Identify which cell holds the provided text, then report its [X, Y] central coordinate. 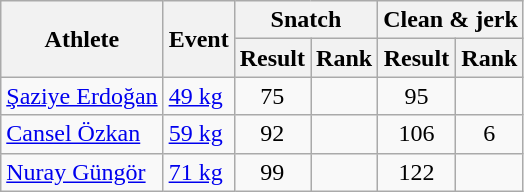
Event [198, 39]
Cansel Özkan [82, 134]
Snatch [306, 20]
71 kg [198, 172]
95 [417, 96]
59 kg [198, 134]
106 [417, 134]
99 [272, 172]
Nuray Güngör [82, 172]
122 [417, 172]
92 [272, 134]
Clean & jerk [451, 20]
Şaziye Erdoğan [82, 96]
75 [272, 96]
49 kg [198, 96]
Athlete [82, 39]
6 [489, 134]
